Provide the (X, Y) coordinate of the cell's center where the given text is located.  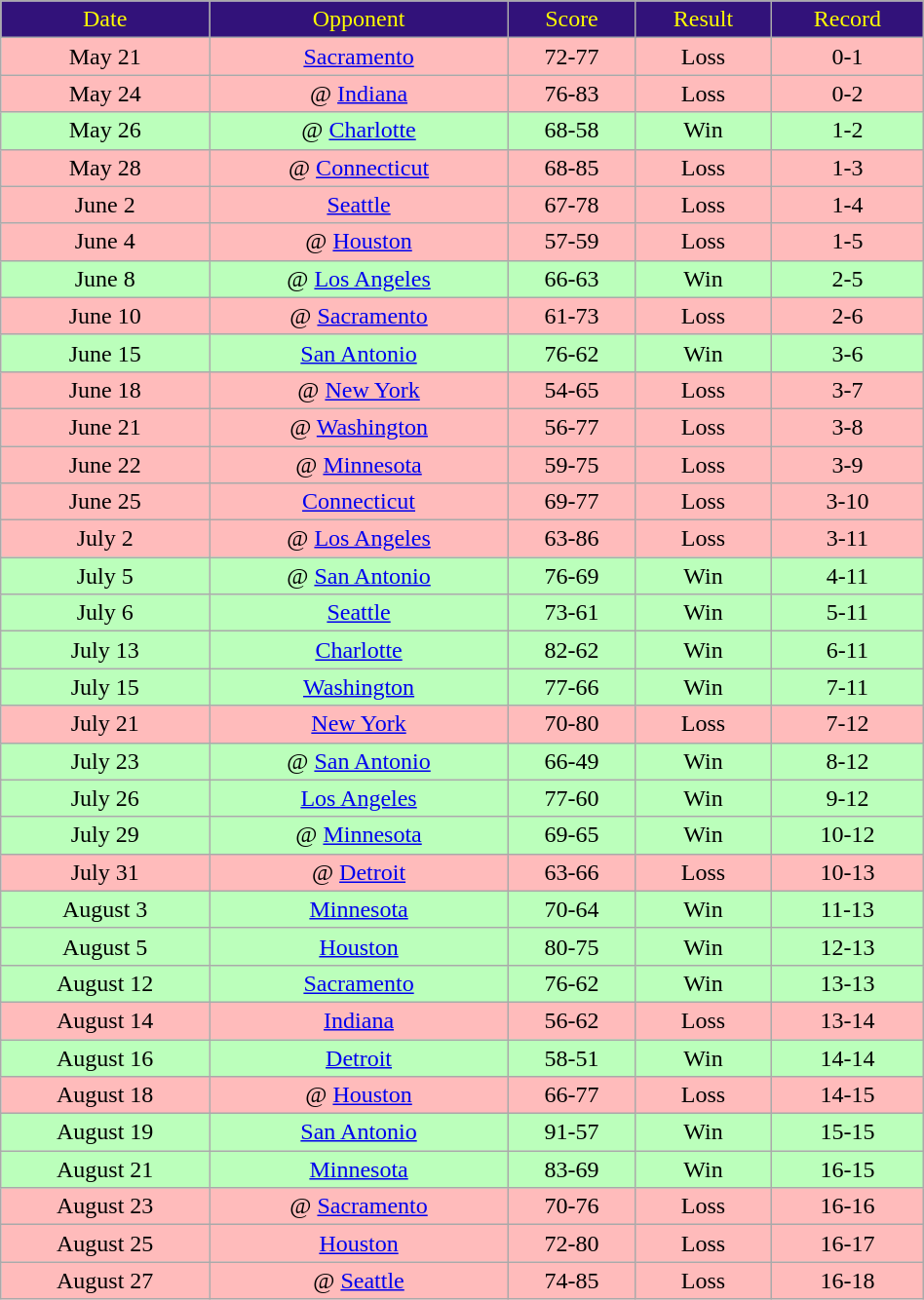
May 26 (105, 131)
67-78 (572, 205)
72-77 (572, 57)
77-66 (572, 687)
13-13 (848, 983)
0-2 (848, 94)
May 28 (105, 168)
68-85 (572, 168)
58-51 (572, 1057)
July 23 (105, 761)
76-69 (572, 576)
August 27 (105, 1281)
Record (848, 19)
June 2 (105, 205)
57-59 (572, 242)
76-83 (572, 94)
@ Indiana (359, 94)
11-13 (848, 909)
63-66 (572, 872)
August 18 (105, 1095)
August 25 (105, 1243)
2-5 (848, 279)
1-3 (848, 168)
1-5 (848, 242)
83-69 (572, 1169)
Los Angeles (359, 798)
@ Connecticut (359, 168)
August 12 (105, 983)
@ Detroit (359, 872)
69-65 (572, 835)
77-60 (572, 798)
Opponent (359, 19)
July 29 (105, 835)
66-63 (572, 279)
3-8 (848, 427)
16-15 (848, 1169)
69-77 (572, 502)
June 15 (105, 353)
Detroit (359, 1057)
August 23 (105, 1206)
6-11 (848, 650)
August 14 (105, 1020)
4-11 (848, 576)
July 31 (105, 872)
3-6 (848, 353)
2-6 (848, 316)
61-73 (572, 316)
July 21 (105, 724)
July 5 (105, 576)
1-2 (848, 131)
5-11 (848, 613)
12-13 (848, 946)
74-85 (572, 1281)
80-75 (572, 946)
June 18 (105, 390)
70-64 (572, 909)
June 25 (105, 502)
Indiana (359, 1020)
8-12 (848, 761)
June 22 (105, 465)
3-11 (848, 539)
56-62 (572, 1020)
3-9 (848, 465)
82-62 (572, 650)
Washington (359, 687)
63-86 (572, 539)
3-7 (848, 390)
Score (572, 19)
0-1 (848, 57)
14-15 (848, 1095)
70-76 (572, 1206)
7-11 (848, 687)
@ New York (359, 390)
August 21 (105, 1169)
June 21 (105, 427)
15-15 (848, 1132)
July 6 (105, 613)
13-14 (848, 1020)
July 15 (105, 687)
@ Charlotte (359, 131)
Connecticut (359, 502)
1-4 (848, 205)
June 4 (105, 242)
3-10 (848, 502)
July 13 (105, 650)
66-49 (572, 761)
June 10 (105, 316)
August 16 (105, 1057)
14-14 (848, 1057)
New York (359, 724)
66-77 (572, 1095)
Result (703, 19)
7-12 (848, 724)
May 21 (105, 57)
70-80 (572, 724)
May 24 (105, 94)
72-80 (572, 1243)
@ Washington (359, 427)
@ Seattle (359, 1281)
73-61 (572, 613)
56-77 (572, 427)
Charlotte (359, 650)
9-12 (848, 798)
16-18 (848, 1281)
68-58 (572, 131)
August 5 (105, 946)
July 26 (105, 798)
54-65 (572, 390)
Date (105, 19)
16-17 (848, 1243)
10-13 (848, 872)
59-75 (572, 465)
August 19 (105, 1132)
August 3 (105, 909)
91-57 (572, 1132)
10-12 (848, 835)
16-16 (848, 1206)
June 8 (105, 279)
July 2 (105, 539)
